For the text-containing cell, return its midpoint in [x, y] coordinate format. 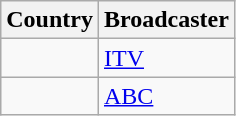
ITV [166, 58]
Broadcaster [166, 20]
Country [50, 20]
ABC [166, 96]
